Extract the [x, y] coordinate from the center of the cell holding the provided text.  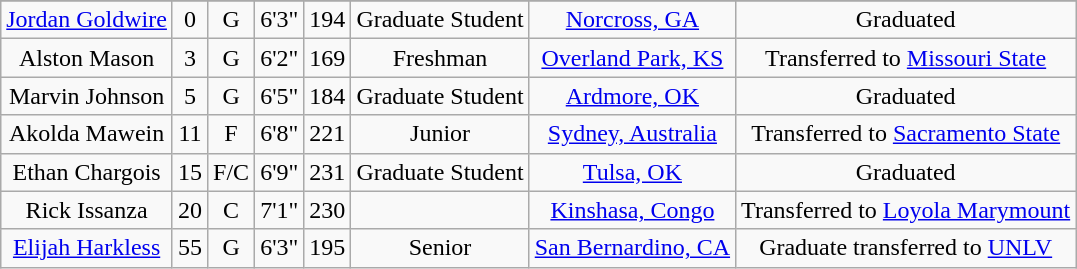
194 [328, 20]
C [232, 210]
Jordan Goldwire [87, 20]
169 [328, 58]
6'2" [280, 58]
Rick Issanza [87, 210]
Kinshasa, Congo [632, 210]
Freshman [440, 58]
230 [328, 210]
195 [328, 248]
11 [190, 134]
184 [328, 96]
7'1" [280, 210]
6'9" [280, 172]
Tulsa, OK [632, 172]
F/C [232, 172]
Overland Park, KS [632, 58]
6'8" [280, 134]
0 [190, 20]
Norcross, GA [632, 20]
San Bernardino, CA [632, 248]
Transferred to Loyola Marymount [906, 210]
15 [190, 172]
Senior [440, 248]
Transferred to Missouri State [906, 58]
3 [190, 58]
221 [328, 134]
20 [190, 210]
Elijah Harkless [87, 248]
Sydney, Australia [632, 134]
Ethan Chargois [87, 172]
F [232, 134]
Akolda Mawein [87, 134]
Marvin Johnson [87, 96]
Ardmore, OK [632, 96]
231 [328, 172]
Junior [440, 134]
5 [190, 96]
Alston Mason [87, 58]
55 [190, 248]
6'5" [280, 96]
Transferred to Sacramento State [906, 134]
Graduate transferred to UNLV [906, 248]
